Detect which cell encompasses the target text, then output its [x, y] center coordinate. 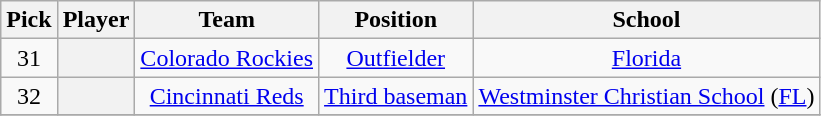
School [646, 20]
Outfielder [396, 58]
Colorado Rockies [227, 58]
31 [29, 58]
Cincinnati Reds [227, 96]
Team [227, 20]
32 [29, 96]
Third baseman [396, 96]
Florida [646, 58]
Pick [29, 20]
Westminster Christian School (FL) [646, 96]
Player [96, 20]
Position [396, 20]
